Locate the cell with the specified text and output its [x, y] center coordinate. 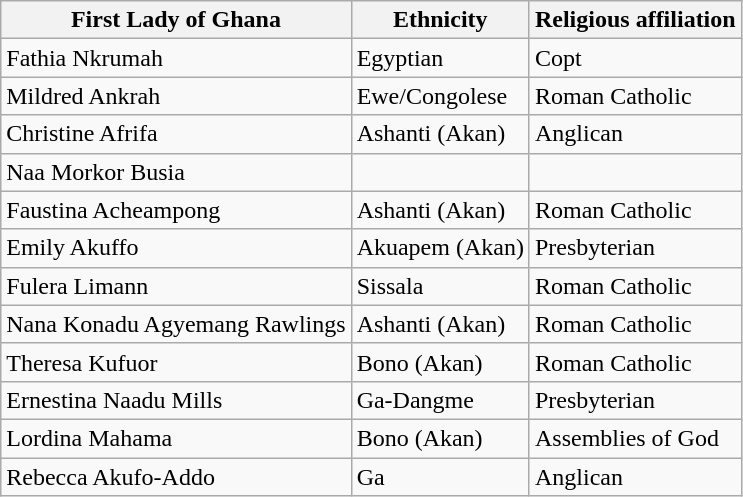
Religious affiliation [635, 20]
Ga-Dangme [440, 400]
Mildred Ankrah [176, 96]
Assemblies of God [635, 438]
Nana Konadu Agyemang Rawlings [176, 324]
Faustina Acheampong [176, 210]
Ga [440, 477]
Ernestina Naadu Mills [176, 400]
Egyptian [440, 58]
Sissala [440, 286]
Rebecca Akufo-Addo [176, 477]
Fathia Nkrumah [176, 58]
Naa Morkor Busia [176, 172]
Ewe/Congolese [440, 96]
Copt [635, 58]
Emily Akuffo [176, 248]
Fulera Limann [176, 286]
First Lady of Ghana [176, 20]
Akuapem (Akan) [440, 248]
Ethnicity [440, 20]
Lordina Mahama [176, 438]
Christine Afrifa [176, 134]
Theresa Kufuor [176, 362]
